For the text-containing cell, return its midpoint in [X, Y] coordinate format. 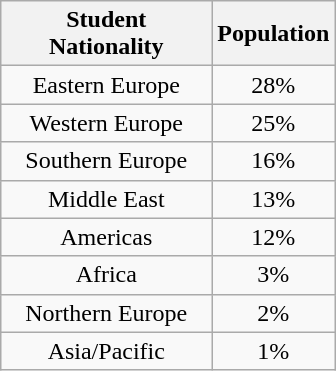
Americas [106, 237]
1% [274, 351]
28% [274, 85]
Western Europe [106, 123]
Asia/Pacific [106, 351]
Southern Europe [106, 161]
3% [274, 275]
12% [274, 237]
Student Nationality [106, 34]
13% [274, 199]
Eastern Europe [106, 85]
16% [274, 161]
Middle East [106, 199]
Population [274, 34]
25% [274, 123]
Africa [106, 275]
2% [274, 313]
Northern Europe [106, 313]
